Determine the [x, y] coordinate at the center of the cell enclosing the given text.  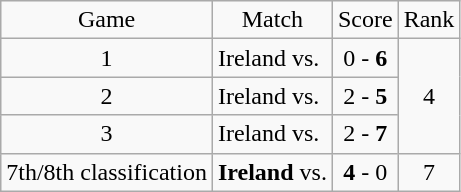
7 [429, 172]
2 - 7 [365, 134]
7th/8th classification [107, 172]
Score [365, 20]
Rank [429, 20]
3 [107, 134]
2 [107, 96]
Match [272, 20]
Game [107, 20]
2 - 5 [365, 96]
1 [107, 58]
0 - 6 [365, 58]
4 [429, 96]
4 - 0 [365, 172]
